Identify which cell holds the provided text, then report its [X, Y] central coordinate. 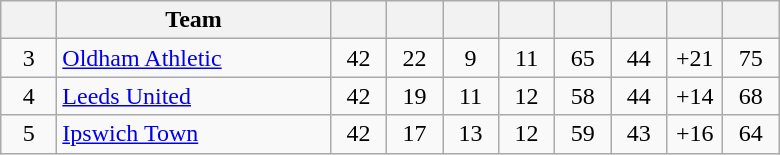
+16 [695, 134]
68 [751, 96]
43 [639, 134]
+14 [695, 96]
5 [29, 134]
Ipswich Town [194, 134]
+21 [695, 58]
4 [29, 96]
3 [29, 58]
9 [470, 58]
13 [470, 134]
22 [414, 58]
17 [414, 134]
75 [751, 58]
58 [583, 96]
Team [194, 20]
64 [751, 134]
Leeds United [194, 96]
19 [414, 96]
Oldham Athletic [194, 58]
59 [583, 134]
65 [583, 58]
